Return the (X, Y) coordinate for the center point of the cell that contains the specified text.  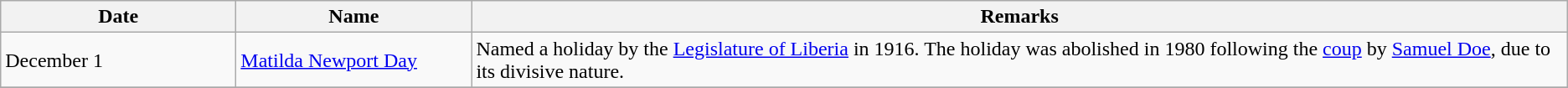
December 1 (119, 60)
Remarks (1019, 17)
Matilda Newport Day (353, 60)
Name (353, 17)
Date (119, 17)
